Capture the cell that displays the provided text and extract its (X, Y) central coordinate. 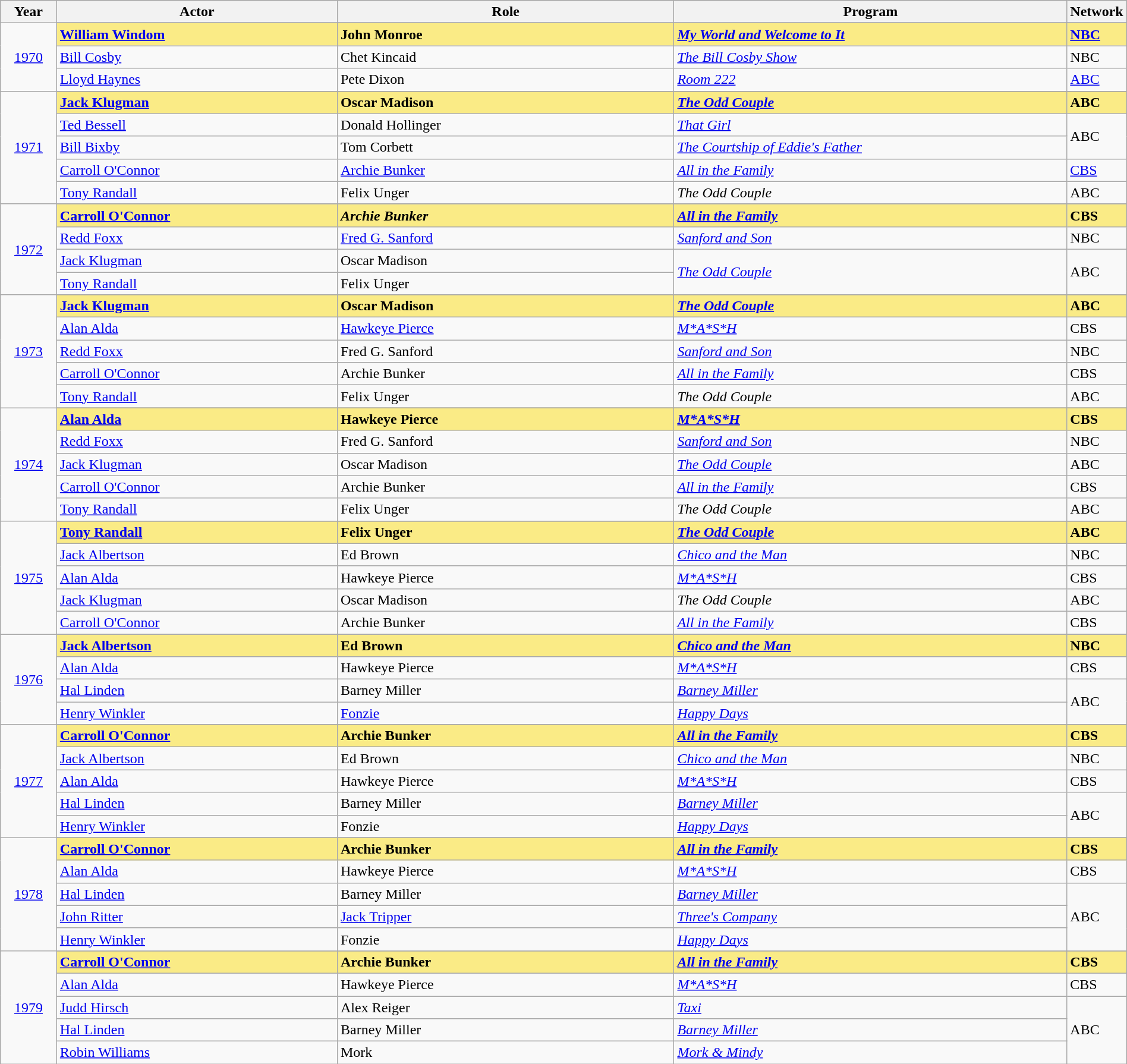
Donald Hollinger (505, 125)
Three's Company (870, 917)
Program (870, 12)
Judd Hirsch (197, 1008)
Role (505, 12)
Chet Kincaid (505, 57)
1974 (29, 464)
The Courtship of Eddie's Father (870, 147)
Tom Corbett (505, 147)
1970 (29, 57)
The Bill Cosby Show (870, 57)
William Windom (197, 34)
Ted Bessell (197, 125)
Pete Dixon (505, 80)
1975 (29, 577)
My World and Welcome to It (870, 34)
John Ritter (197, 917)
Actor (197, 12)
That Girl (870, 125)
1973 (29, 351)
Lloyd Haynes (197, 80)
Network (1097, 12)
1977 (29, 781)
1972 (29, 249)
Bill Cosby (197, 57)
Taxi (870, 1008)
Bill Bixby (197, 147)
Mork & Mindy (870, 1053)
Robin Williams (197, 1053)
Jack Tripper (505, 917)
Room 222 (870, 80)
1978 (29, 894)
Year (29, 12)
1979 (29, 1007)
Alex Reiger (505, 1008)
1976 (29, 679)
1971 (29, 147)
John Monroe (505, 34)
Mork (505, 1053)
